Detect which cell encompasses the target text, then output its (X, Y) center coordinate. 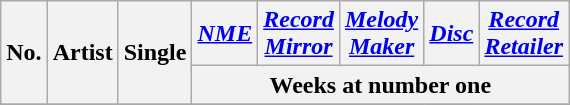
Disc (452, 34)
Weeks at number one (380, 85)
RecordRetailer (524, 34)
Single (155, 52)
No. (24, 52)
Artist (82, 52)
NME (225, 34)
RecordMirror (299, 34)
MelodyMaker (381, 34)
